Search for the cell housing the specified text and yield its [x, y] center coordinate. 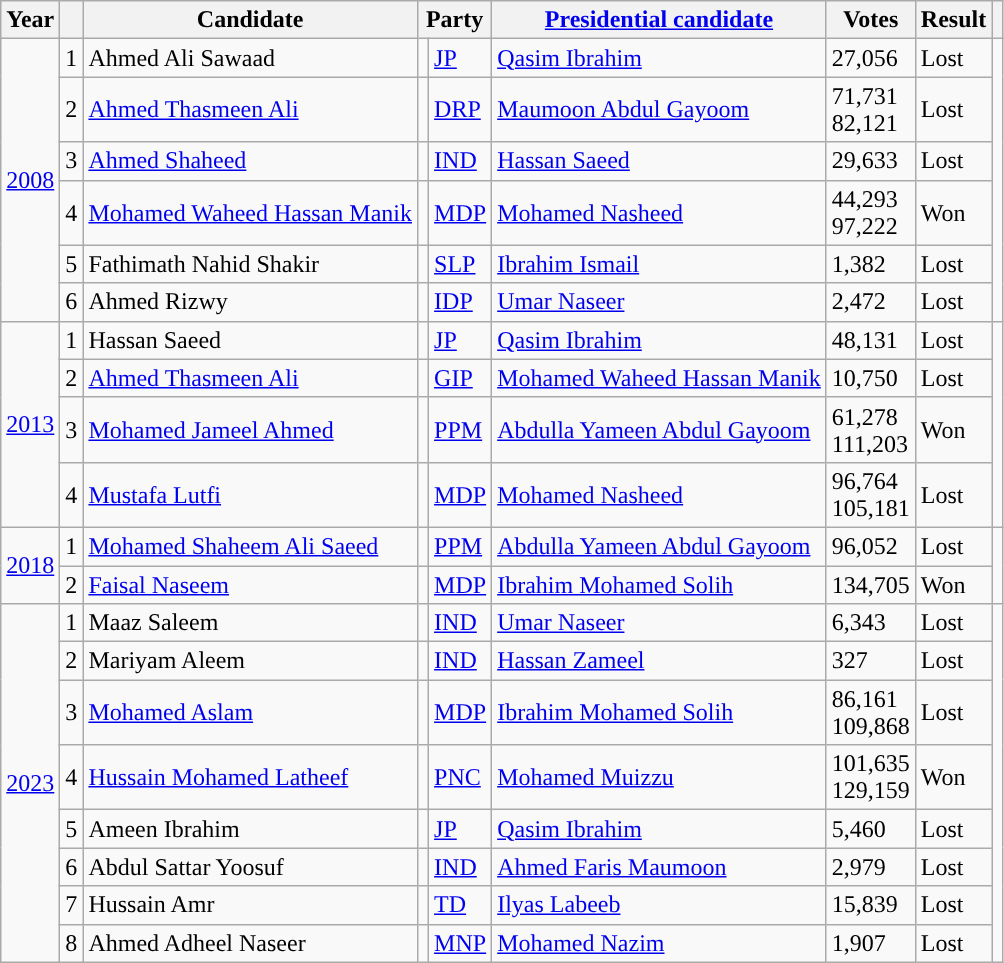
5,460 [870, 829]
10,750 [870, 378]
Fathimath Nahid Shakir [250, 264]
SLP [460, 264]
Ibrahim Ismail [660, 264]
Hassan Zameel [660, 661]
7 [72, 905]
61,278111,203 [870, 430]
Mohamed Jameel Ahmed [250, 430]
Candidate [250, 20]
Mustafa Lutfi [250, 494]
MNP [460, 943]
Mohamed Muizzu [660, 778]
Mohamed Shaheem Ali Saeed [250, 546]
PNC [460, 778]
Faisal Naseem [250, 585]
Ameen Ibrahim [250, 829]
134,705 [870, 585]
Ilyas Labeeb [660, 905]
2013 [30, 424]
Mariyam Aleem [250, 661]
2018 [30, 565]
Presidential candidate [660, 20]
IDP [460, 302]
15,839 [870, 905]
Party [454, 20]
Hussain Amr [250, 905]
Maumoon Abdul Gayoom [660, 110]
44,29397,222 [870, 212]
6,343 [870, 623]
8 [72, 943]
2023 [30, 783]
Ahmed Adheel Naseer [250, 943]
Ahmed Rizwy [250, 302]
29,633 [870, 161]
Ahmed Shaheed [250, 161]
2,472 [870, 302]
1,907 [870, 943]
48,131 [870, 340]
101,635129,159 [870, 778]
Maaz Saleem [250, 623]
2008 [30, 180]
96,764105,181 [870, 494]
Result [953, 20]
327 [870, 661]
Hussain Mohamed Latheef [250, 778]
GIP [460, 378]
Year [30, 20]
1,382 [870, 264]
Ahmed Ali Sawaad [250, 58]
96,052 [870, 546]
Mohamed Nazim [660, 943]
71,73182,121 [870, 110]
Ahmed Faris Maumoon [660, 867]
2,979 [870, 867]
Mohamed Aslam [250, 712]
86,161109,868 [870, 712]
Abdul Sattar Yoosuf [250, 867]
Votes [870, 20]
TD [460, 905]
DRP [460, 110]
27,056 [870, 58]
